Capture the cell that displays the provided text and extract its [x, y] central coordinate. 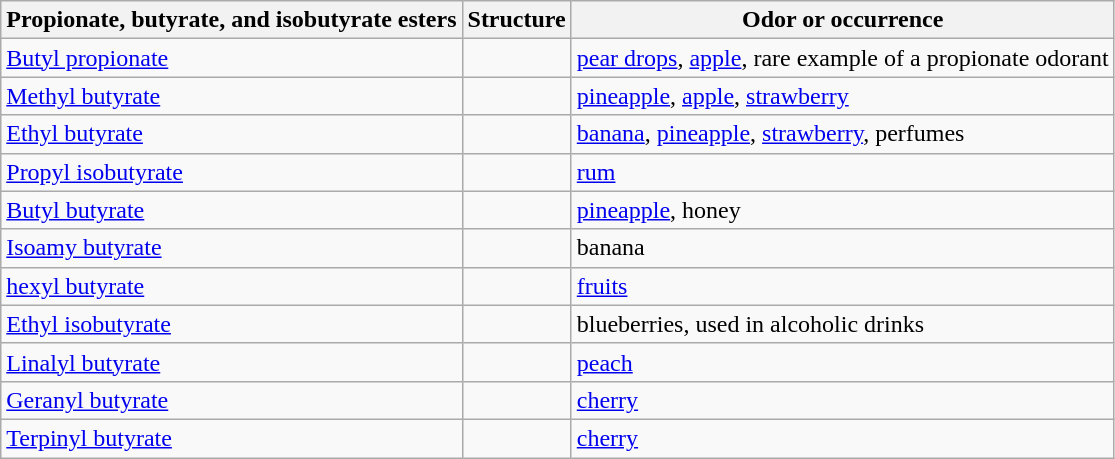
Odor or occurrence [842, 20]
pineapple, honey [842, 210]
peach [842, 362]
Butyl propionate [232, 58]
banana [842, 248]
Structure [516, 20]
Terpinyl butyrate [232, 438]
Propionate, butyrate, and isobutyrate esters [232, 20]
Linalyl butyrate [232, 362]
banana, pineapple, strawberry, perfumes [842, 134]
Isoamy butyrate [232, 248]
fruits [842, 286]
rum [842, 172]
pear drops, apple, rare example of a propionate odorant [842, 58]
pineapple, apple, strawberry [842, 96]
Methyl butyrate [232, 96]
Butyl butyrate [232, 210]
hexyl butyrate [232, 286]
Ethyl isobutyrate [232, 324]
Propyl isobutyrate [232, 172]
Ethyl butyrate [232, 134]
blueberries, used in alcoholic drinks [842, 324]
Geranyl butyrate [232, 400]
